Extract the (X, Y) coordinate from the center of the cell holding the provided text.  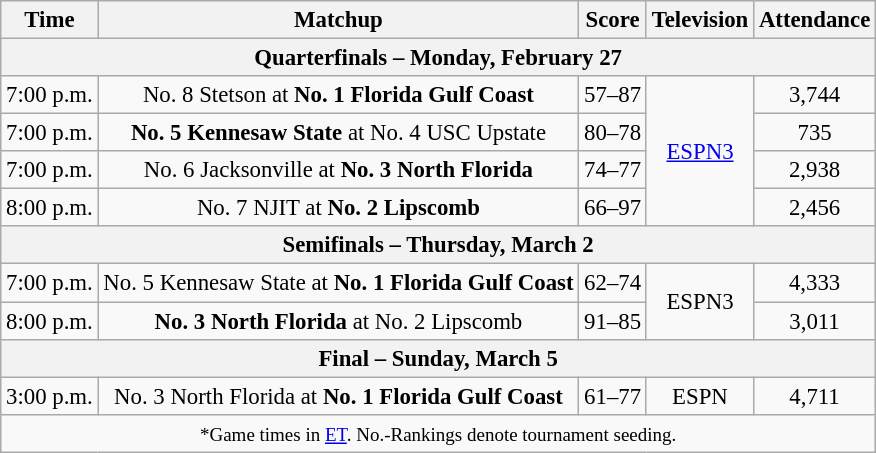
61–77 (613, 396)
No. 3 North Florida at No. 1 Florida Gulf Coast (338, 396)
No. 6 Jacksonville at No. 3 North Florida (338, 170)
4,711 (815, 396)
Semifinals – Thursday, March 2 (438, 245)
Attendance (815, 20)
*Game times in ET. No.-Rankings denote tournament seeding. (438, 433)
No. 5 Kennesaw State at No. 4 USC Upstate (338, 133)
74–77 (613, 170)
Final – Sunday, March 5 (438, 358)
No. 3 North Florida at No. 2 Lipscomb (338, 321)
No. 8 Stetson at No. 1 Florida Gulf Coast (338, 95)
No. 5 Kennesaw State at No. 1 Florida Gulf Coast (338, 283)
Score (613, 20)
ESPN (700, 396)
4,333 (815, 283)
No. 7 NJIT at No. 2 Lipscomb (338, 208)
80–78 (613, 133)
2,938 (815, 170)
Television (700, 20)
91–85 (613, 321)
Time (50, 20)
Matchup (338, 20)
2,456 (815, 208)
3,744 (815, 95)
66–97 (613, 208)
57–87 (613, 95)
3:00 p.m. (50, 396)
62–74 (613, 283)
3,011 (815, 321)
Quarterfinals – Monday, February 27 (438, 58)
735 (815, 133)
